Search for the cell housing the specified text and yield its [x, y] center coordinate. 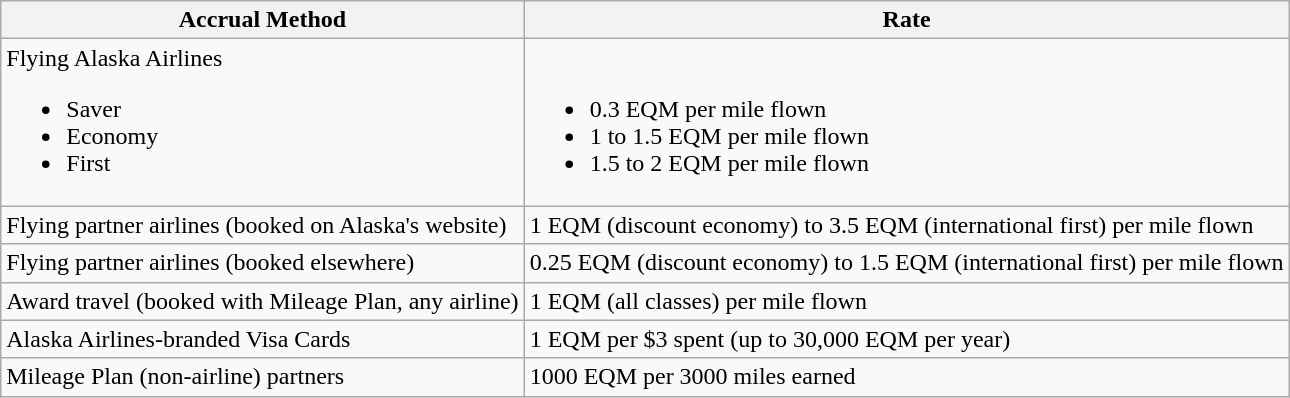
1 EQM (all classes) per mile flown [906, 301]
Flying partner airlines (booked on Alaska's website) [262, 225]
Award travel (booked with Mileage Plan, any airline) [262, 301]
Alaska Airlines-branded Visa Cards [262, 339]
Rate [906, 20]
0.25 EQM (discount economy) to 1.5 EQM (international first) per mile flown [906, 263]
Accrual Method [262, 20]
Flying partner airlines (booked elsewhere) [262, 263]
0.3 EQM per mile flown1 to 1.5 EQM per mile flown1.5 to 2 EQM per mile flown [906, 122]
Mileage Plan (non-airline) partners [262, 377]
1000 EQM per 3000 miles earned [906, 377]
1 EQM (discount economy) to 3.5 EQM (international first) per mile flown [906, 225]
1 EQM per $3 spent (up to 30,000 EQM per year) [906, 339]
Flying Alaska AirlinesSaverEconomyFirst [262, 122]
